Output the (X, Y) coordinate of the center of the cell containing the given text.  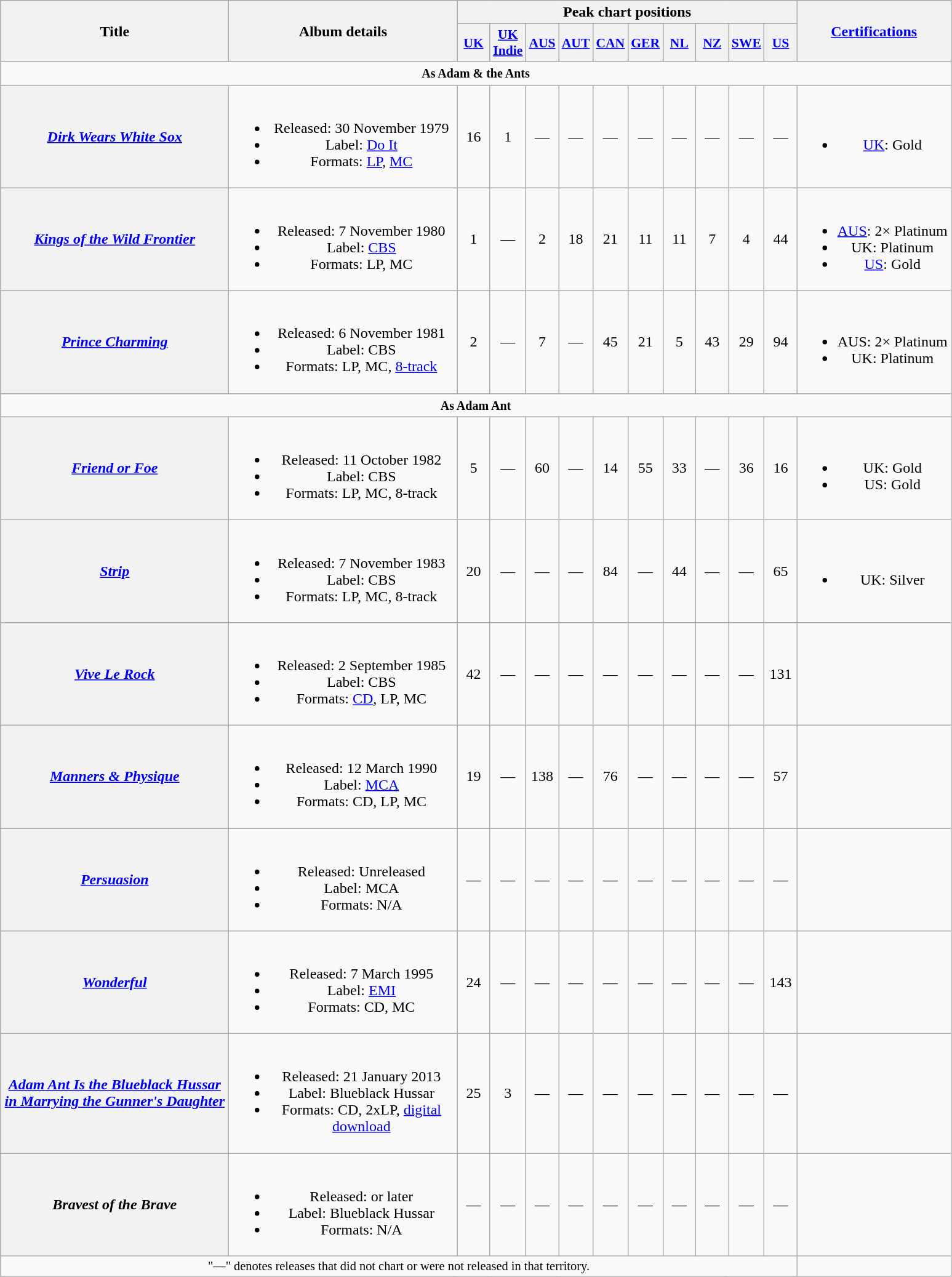
57 (780, 777)
25 (474, 1094)
Certifications (874, 31)
Released: or laterLabel: Blueblack HussarFormats: N/A (343, 1205)
3 (508, 1094)
Peak chart positions (627, 12)
Wonderful (114, 982)
Released: 21 January 2013Label: Blueblack HussarFormats: CD, 2xLP, digital download (343, 1094)
42 (474, 673)
19 (474, 777)
65 (780, 571)
Released: 2 September 1985Label: CBSFormats: CD, LP, MC (343, 673)
GER (645, 43)
33 (679, 468)
Kings of the Wild Frontier (114, 239)
AUT (576, 43)
76 (610, 777)
24 (474, 982)
Released: 12 March 1990Label: MCAFormats: CD, LP, MC (343, 777)
UK: Gold (874, 137)
UKIndie (508, 43)
Released: 6 November 1981Label: CBSFormats: LP, MC, 8-track (343, 342)
84 (610, 571)
Manners & Physique (114, 777)
Released: Unreleased Label: MCAFormats: N/A (343, 880)
AUS: 2× PlatinumUK: Platinum (874, 342)
Bravest of the Brave (114, 1205)
20 (474, 571)
43 (711, 342)
Released: 7 November 1980Label: CBSFormats: LP, MC (343, 239)
Persuasion (114, 880)
94 (780, 342)
As Adam & the Ants (476, 73)
Prince Charming (114, 342)
Title (114, 31)
Released: 7 November 1983Label: CBSFormats: LP, MC, 8-track (343, 571)
UK: Silver (874, 571)
143 (780, 982)
60 (542, 468)
Strip (114, 571)
SWE (746, 43)
138 (542, 777)
14 (610, 468)
UK: GoldUS: Gold (874, 468)
"—" denotes releases that did not chart or were not released in that territory. (399, 1267)
NZ (711, 43)
4 (746, 239)
UK (474, 43)
Released: 7 March 1995Label: EMIFormats: CD, MC (343, 982)
AUS (542, 43)
18 (576, 239)
Album details (343, 31)
NL (679, 43)
55 (645, 468)
Released: 11 October 1982Label: CBSFormats: LP, MC, 8-track (343, 468)
CAN (610, 43)
36 (746, 468)
29 (746, 342)
Friend or Foe (114, 468)
Vive Le Rock (114, 673)
US (780, 43)
Released: 30 November 1979Label: Do ItFormats: LP, MC (343, 137)
AUS: 2× PlatinumUK: PlatinumUS: Gold (874, 239)
Adam Ant Is the Blueblack Hussar in Marrying the Gunner's Daughter (114, 1094)
45 (610, 342)
As Adam Ant (476, 405)
131 (780, 673)
Dirk Wears White Sox (114, 137)
